For the text-containing cell, return its midpoint in (x, y) coordinate format. 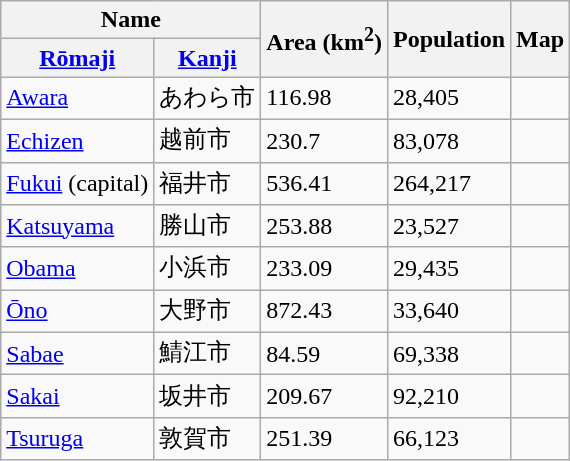
23,527 (448, 226)
Sabae (78, 354)
230.7 (324, 140)
66,123 (448, 438)
69,338 (448, 354)
Kanji (208, 58)
Sakai (78, 396)
92,210 (448, 396)
28,405 (448, 98)
Map (540, 39)
Name (131, 20)
Fukui (capital) (78, 184)
Tsuruga (78, 438)
Awara (78, 98)
敦賀市 (208, 438)
福井市 (208, 184)
Ōno (78, 312)
116.98 (324, 98)
Area (km2) (324, 39)
勝山市 (208, 226)
84.59 (324, 354)
872.43 (324, 312)
Rōmaji (78, 58)
251.39 (324, 438)
Obama (78, 268)
264,217 (448, 184)
小浜市 (208, 268)
33,640 (448, 312)
鯖江市 (208, 354)
29,435 (448, 268)
536.41 (324, 184)
坂井市 (208, 396)
233.09 (324, 268)
209.67 (324, 396)
Population (448, 39)
Katsuyama (78, 226)
253.88 (324, 226)
Echizen (78, 140)
越前市 (208, 140)
83,078 (448, 140)
あわら市 (208, 98)
大野市 (208, 312)
